Pinpoint the cell where the given text exists, returning its (x, y) midpoint coordinate. 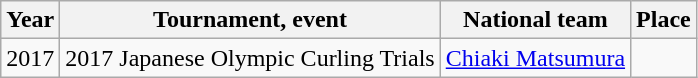
2017 (30, 58)
2017 Japanese Olympic Curling Trials (250, 58)
Year (30, 20)
Tournament, event (250, 20)
National team (535, 20)
Place (664, 20)
Chiaki Matsumura (535, 58)
